Identify which cell holds the provided text, then report its (X, Y) central coordinate. 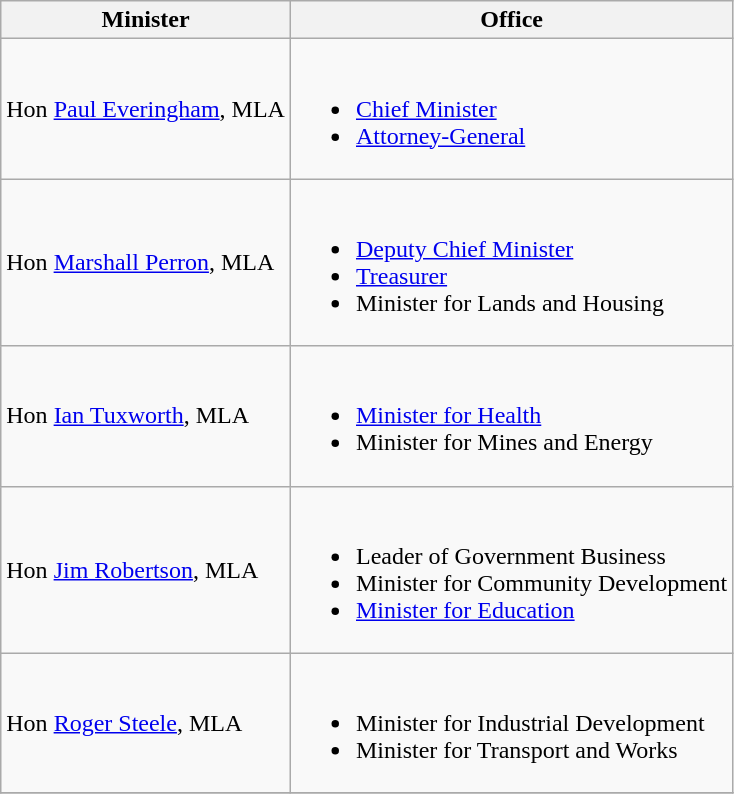
Minister for HealthMinister for Mines and Energy (511, 416)
Hon Paul Everingham, MLA (146, 109)
Minister (146, 20)
Leader of Government BusinessMinister for Community DevelopmentMinister for Education (511, 570)
Minister for Industrial DevelopmentMinister for Transport and Works (511, 723)
Hon Ian Tuxworth, MLA (146, 416)
Hon Roger Steele, MLA (146, 723)
Office (511, 20)
Deputy Chief MinisterTreasurerMinister for Lands and Housing (511, 262)
Hon Jim Robertson, MLA (146, 570)
Hon Marshall Perron, MLA (146, 262)
Chief MinisterAttorney-General (511, 109)
